Pinpoint the cell where the given text exists, returning its (X, Y) midpoint coordinate. 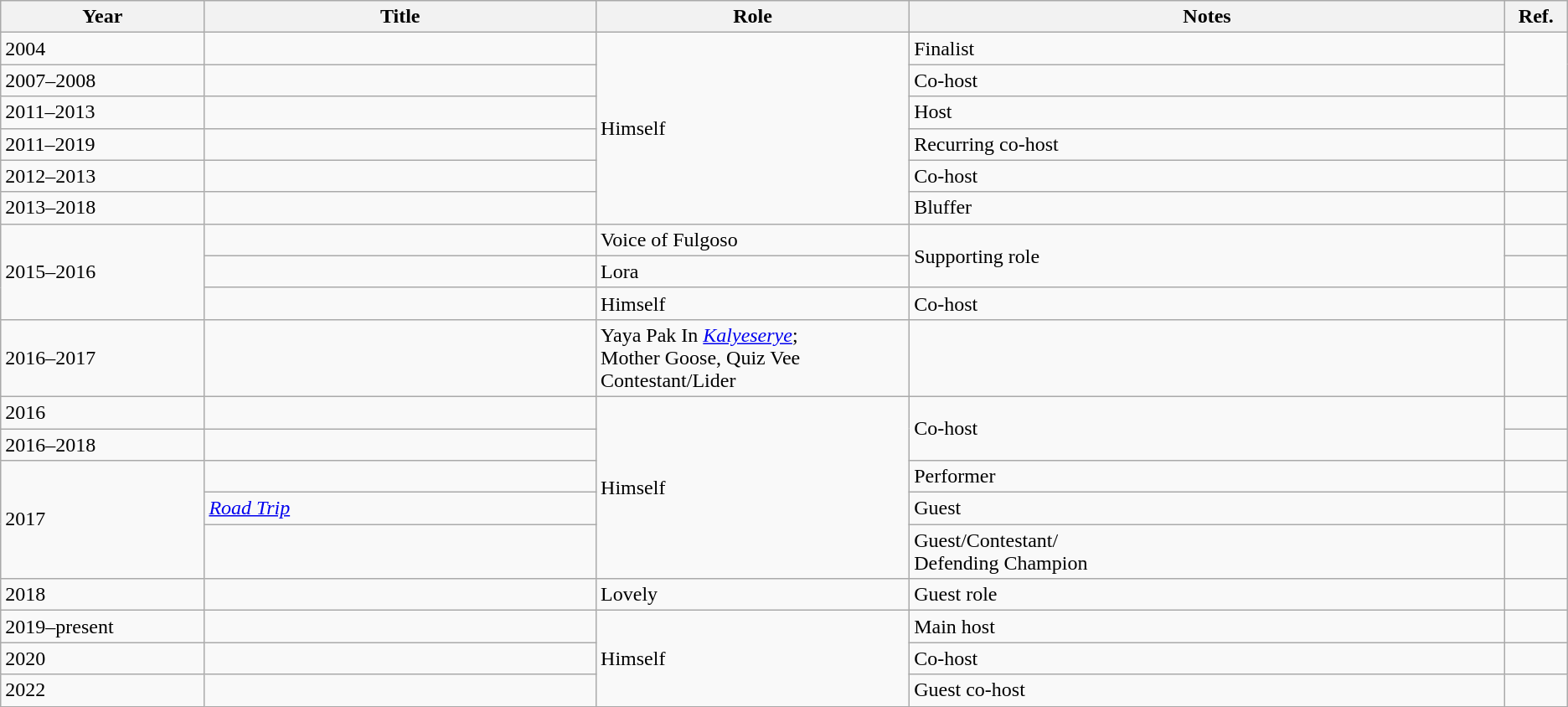
Finalist (1208, 49)
2015–2016 (102, 271)
2016–2018 (102, 445)
Ref. (1536, 17)
2018 (102, 595)
2016–2017 (102, 358)
Voice of Fulgoso (753, 240)
2013–2018 (102, 208)
Guest/Contestant/Defending Champion (1208, 551)
Title (400, 17)
Bluffer (1208, 208)
Main host (1208, 627)
2012–2013 (102, 176)
Guest co-host (1208, 690)
Notes (1208, 17)
2011–2019 (102, 144)
Recurring co-host (1208, 144)
2004 (102, 49)
2011–2013 (102, 112)
Lovely (753, 595)
Guest role (1208, 595)
2022 (102, 690)
2007–2008 (102, 80)
Performer (1208, 477)
2017 (102, 519)
Road Trip (400, 508)
Guest (1208, 508)
Year (102, 17)
Role (753, 17)
2020 (102, 658)
Yaya Pak In Kalyeserye;Mother Goose, Quiz Vee Contestant/Lider (753, 358)
2016 (102, 412)
2019–present (102, 627)
Supporting role (1208, 255)
Host (1208, 112)
Lora (753, 271)
